Scan for the cell matching the given text and deliver its (x, y) coordinate at center. 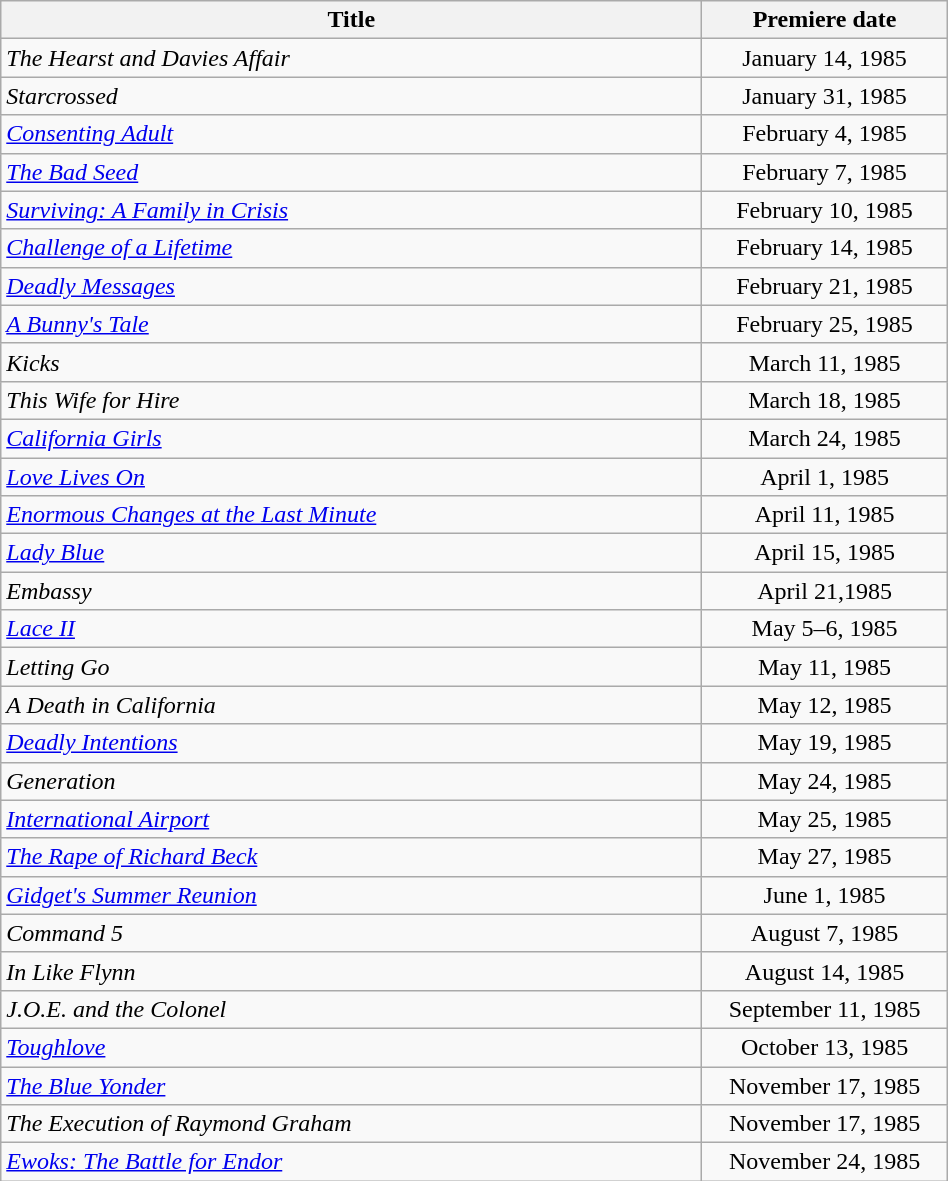
Lace II (352, 629)
Enormous Changes at the Last Minute (352, 515)
International Airport (352, 819)
January 31, 1985 (824, 96)
Consenting Adult (352, 134)
January 14, 1985 (824, 58)
The Hearst and Davies Affair (352, 58)
May 5–6, 1985 (824, 629)
February 21, 1985 (824, 286)
May 19, 1985 (824, 743)
Generation (352, 781)
Gidget's Summer Reunion (352, 895)
August 7, 1985 (824, 933)
May 25, 1985 (824, 819)
March 24, 1985 (824, 438)
In Like Flynn (352, 971)
The Blue Yonder (352, 1085)
April 21,1985 (824, 591)
Lady Blue (352, 553)
Kicks (352, 362)
This Wife for Hire (352, 400)
May 27, 1985 (824, 857)
California Girls (352, 438)
October 13, 1985 (824, 1047)
April 1, 1985 (824, 477)
Love Lives On (352, 477)
A Bunny's Tale (352, 324)
May 11, 1985 (824, 667)
Challenge of a Lifetime (352, 248)
May 24, 1985 (824, 781)
June 1, 1985 (824, 895)
J.O.E. and the Colonel (352, 1009)
A Death in California (352, 705)
April 15, 1985 (824, 553)
April 11, 1985 (824, 515)
Command 5 (352, 933)
Title (352, 20)
March 18, 1985 (824, 400)
September 11, 1985 (824, 1009)
Toughlove (352, 1047)
Surviving: A Family in Crisis (352, 210)
May 12, 1985 (824, 705)
The Execution of Raymond Graham (352, 1124)
March 11, 1985 (824, 362)
The Rape of Richard Beck (352, 857)
August 14, 1985 (824, 971)
February 4, 1985 (824, 134)
Embassy (352, 591)
Premiere date (824, 20)
February 10, 1985 (824, 210)
Deadly Messages (352, 286)
November 24, 1985 (824, 1162)
Deadly Intentions (352, 743)
February 14, 1985 (824, 248)
Starcrossed (352, 96)
Letting Go (352, 667)
Ewoks: The Battle for Endor (352, 1162)
February 25, 1985 (824, 324)
February 7, 1985 (824, 172)
The Bad Seed (352, 172)
